For the text-containing cell, return its midpoint in (x, y) coordinate format. 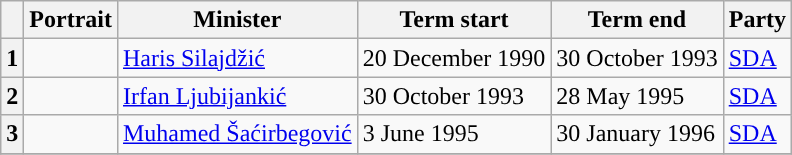
Haris Silajdžić (237, 58)
Party (757, 20)
Term start (454, 20)
2 (12, 96)
Term end (637, 20)
20 December 1990 (454, 58)
3 (12, 134)
Muhamed Šaćirbegović (237, 134)
30 January 1996 (637, 134)
Minister (237, 20)
Irfan Ljubijankić (237, 96)
28 May 1995 (637, 96)
1 (12, 58)
3 June 1995 (454, 134)
Portrait (71, 20)
